Extract the [x, y] coordinate from the center of the cell holding the provided text.  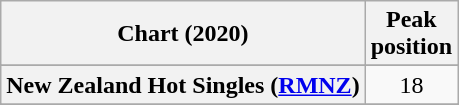
Chart (2020) [183, 34]
New Zealand Hot Singles (RMNZ) [183, 85]
Peakposition [411, 34]
18 [411, 85]
